Identify which cell holds the provided text, then report its [x, y] central coordinate. 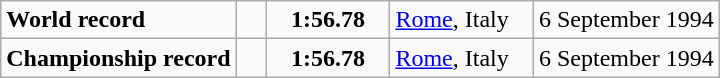
Championship record [118, 58]
World record [118, 20]
